Find where the given text appears and provide that cell's center as (x, y) coordinate. 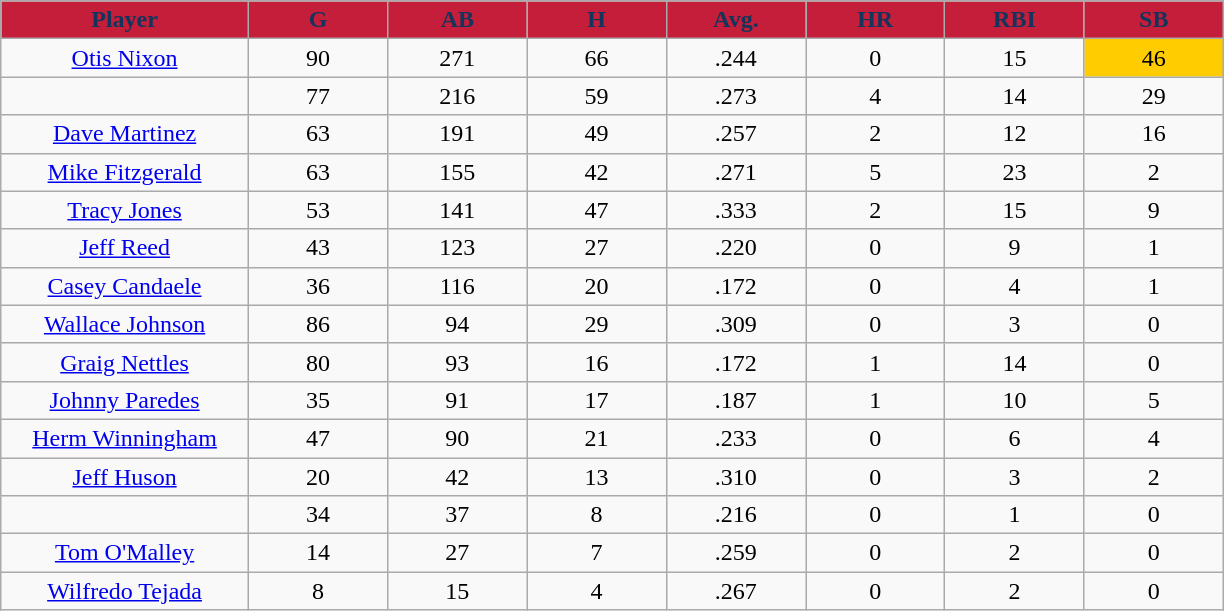
SB (1154, 20)
.220 (736, 248)
AB (458, 20)
53 (318, 210)
12 (1014, 134)
23 (1014, 172)
H (596, 20)
.273 (736, 96)
RBI (1014, 20)
Player (125, 20)
216 (458, 96)
Dave Martinez (125, 134)
86 (318, 324)
66 (596, 58)
.310 (736, 477)
116 (458, 286)
271 (458, 58)
.216 (736, 515)
.271 (736, 172)
.333 (736, 210)
G (318, 20)
Johnny Paredes (125, 400)
36 (318, 286)
43 (318, 248)
Avg. (736, 20)
59 (596, 96)
.244 (736, 58)
.257 (736, 134)
.267 (736, 591)
7 (596, 553)
91 (458, 400)
Mike Fitzgerald (125, 172)
77 (318, 96)
Graig Nettles (125, 362)
.233 (736, 438)
17 (596, 400)
141 (458, 210)
155 (458, 172)
34 (318, 515)
191 (458, 134)
35 (318, 400)
21 (596, 438)
6 (1014, 438)
Tracy Jones (125, 210)
Otis Nixon (125, 58)
80 (318, 362)
.259 (736, 553)
HR (876, 20)
Wallace Johnson (125, 324)
10 (1014, 400)
94 (458, 324)
93 (458, 362)
Herm Winningham (125, 438)
49 (596, 134)
46 (1154, 58)
.309 (736, 324)
123 (458, 248)
Jeff Huson (125, 477)
Tom O'Malley (125, 553)
Jeff Reed (125, 248)
37 (458, 515)
Casey Candaele (125, 286)
Wilfredo Tejada (125, 591)
.187 (736, 400)
13 (596, 477)
